Extract the [x, y] coordinate from the center of the cell holding the provided text.  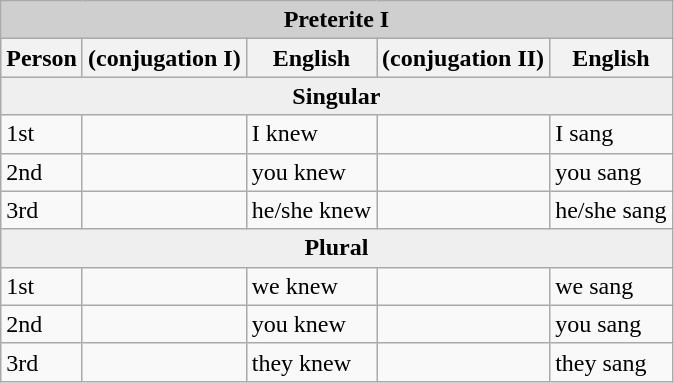
he/she sang [611, 210]
we sang [611, 286]
I sang [611, 134]
we knew [311, 286]
he/she knew [311, 210]
Singular [336, 96]
Plural [336, 248]
(conjugation I) [164, 58]
they knew [311, 362]
Person [42, 58]
(conjugation II) [464, 58]
I knew [311, 134]
Preterite I [336, 20]
they sang [611, 362]
